Extract the [X, Y] coordinate from the center of the cell holding the provided text.  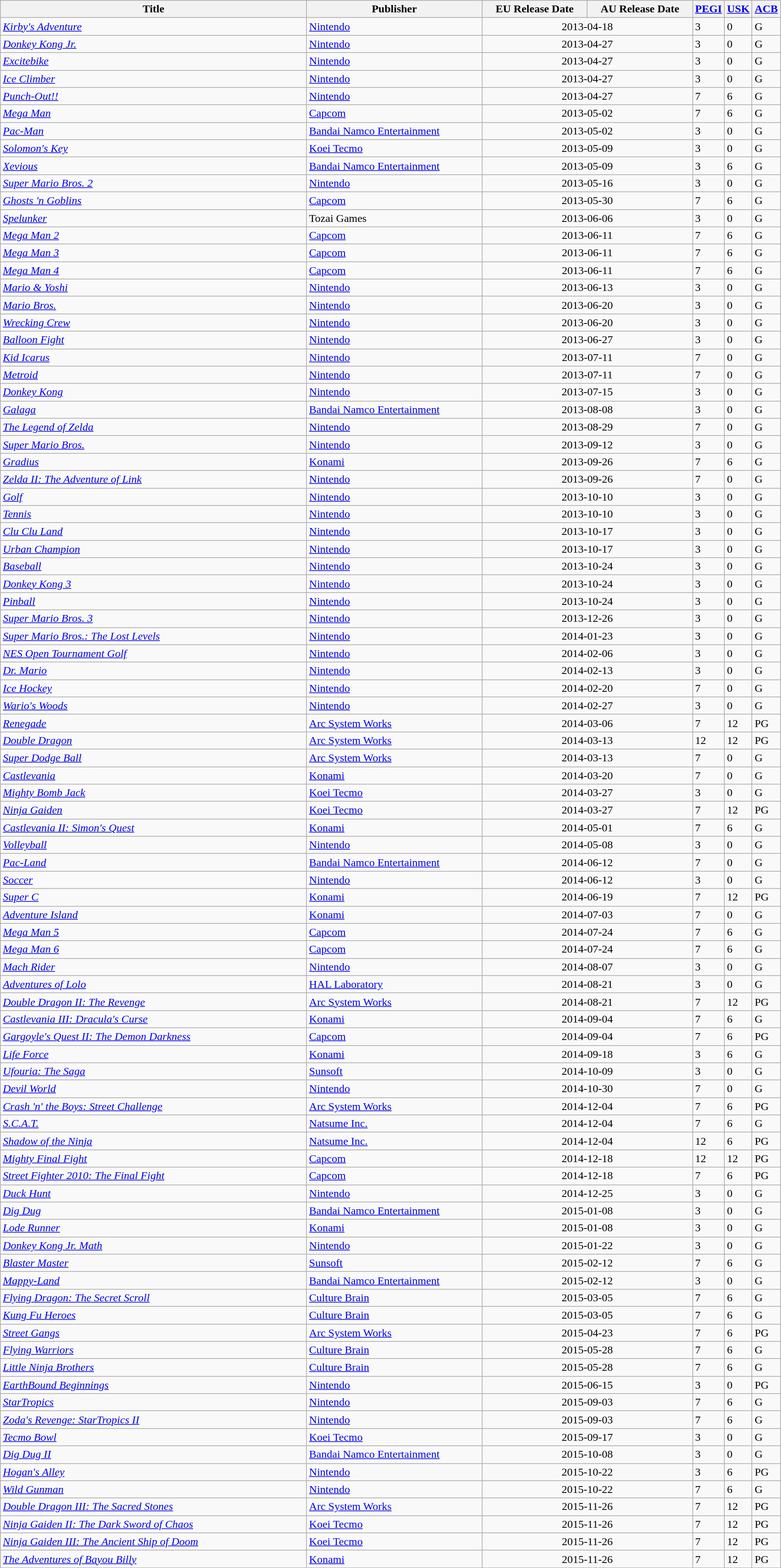
2014-12-25 [587, 1193]
Wild Gunman [154, 1489]
Donkey Kong [154, 392]
2013-05-30 [587, 200]
2014-08-07 [587, 967]
Mega Man 5 [154, 932]
Soccer [154, 880]
2014-02-20 [587, 688]
Pac-Land [154, 862]
Tennis [154, 514]
Little Ninja Brothers [154, 1368]
Adventures of Lolo [154, 984]
Ufouria: The Saga [154, 1072]
2014-07-03 [587, 915]
Kirby's Adventure [154, 27]
Ninja Gaiden III: The Ancient Ship of Doom [154, 1541]
Tecmo Bowl [154, 1437]
Mega Man [154, 113]
Blaster Master [154, 1263]
2015-04-23 [587, 1333]
Shadow of the Ninja [154, 1141]
Metroid [154, 375]
Dig Dug II [154, 1455]
2014-01-23 [587, 636]
Excitebike [154, 61]
Super Mario Bros. [154, 444]
Publisher [394, 9]
Spelunker [154, 218]
EU Release Date [535, 9]
Mario Bros. [154, 305]
Mega Man 3 [154, 253]
2013-08-29 [587, 427]
2014-02-06 [587, 653]
2013-06-27 [587, 340]
Dr. Mario [154, 671]
USK [738, 9]
Street Fighter 2010: The Final Fight [154, 1176]
2014-03-06 [587, 723]
Donkey Kong Jr. [154, 44]
2013-09-12 [587, 444]
Castlevania II: Simon's Quest [154, 828]
Castlevania [154, 776]
2014-05-01 [587, 828]
Super Mario Bros.: The Lost Levels [154, 636]
2013-04-18 [587, 27]
Street Gangs [154, 1333]
Solomon's Key [154, 148]
2014-10-30 [587, 1089]
Tozai Games [394, 218]
Volleyball [154, 845]
Wrecking Crew [154, 323]
Hogan's Alley [154, 1472]
S.C.A.T. [154, 1124]
Life Force [154, 1054]
Double Dragon [154, 740]
Title [154, 9]
Double Dragon III: The Sacred Stones [154, 1507]
2015-06-15 [587, 1385]
Super C [154, 897]
Wario's Woods [154, 706]
Mach Rider [154, 967]
Urban Champion [154, 549]
Duck Hunt [154, 1193]
Renegade [154, 723]
Golf [154, 496]
Super Mario Bros. 3 [154, 619]
Zelda II: The Adventure of Link [154, 479]
2015-01-22 [587, 1245]
Dig Dug [154, 1211]
2014-09-18 [587, 1054]
Pac-Man [154, 131]
2015-10-08 [587, 1455]
Ice Climber [154, 79]
Zoda's Revenge: StarTropics II [154, 1420]
2013-07-15 [587, 392]
Gradius [154, 462]
Ghosts 'n Goblins [154, 200]
Super Mario Bros. 2 [154, 183]
Galaga [154, 410]
2013-05-16 [587, 183]
Flying Warriors [154, 1350]
Balloon Fight [154, 340]
Donkey Kong 3 [154, 584]
Pinball [154, 601]
Donkey Kong Jr. Math [154, 1245]
Adventure Island [154, 915]
2014-02-13 [587, 671]
2014-05-08 [587, 845]
Gargoyle's Quest II: The Demon Darkness [154, 1036]
Lode Runner [154, 1228]
Crash 'n' the Boys: Street Challenge [154, 1106]
ACB [766, 9]
Clu Clu Land [154, 532]
Flying Dragon: The Secret Scroll [154, 1298]
2013-06-06 [587, 218]
EarthBound Beginnings [154, 1385]
Mega Man 4 [154, 270]
The Legend of Zelda [154, 427]
Punch-Out!! [154, 96]
Super Dodge Ball [154, 758]
Mappy-Land [154, 1280]
The Adventures of Bayou Billy [154, 1559]
Baseball [154, 566]
StarTropics [154, 1402]
Mario & Yoshi [154, 288]
Devil World [154, 1089]
NES Open Tournament Golf [154, 653]
Ninja Gaiden [154, 810]
2015-09-17 [587, 1437]
2014-10-09 [587, 1072]
2014-02-27 [587, 706]
Mighty Bomb Jack [154, 793]
Mega Man 6 [154, 949]
Mega Man 2 [154, 236]
2014-03-20 [587, 776]
Xevious [154, 166]
2013-08-08 [587, 410]
Ice Hockey [154, 688]
Ninja Gaiden II: The Dark Sword of Chaos [154, 1524]
Castlevania III: Dracula's Curse [154, 1019]
2013-12-26 [587, 619]
PEGI [709, 9]
2013-06-13 [587, 288]
AU Release Date [640, 9]
Double Dragon II: The Revenge [154, 1002]
Kung Fu Heroes [154, 1315]
Kid Icarus [154, 357]
Mighty Final Fight [154, 1158]
2014-06-19 [587, 897]
HAL Laboratory [394, 984]
